Return [x, y] of the center of cell containing provided text 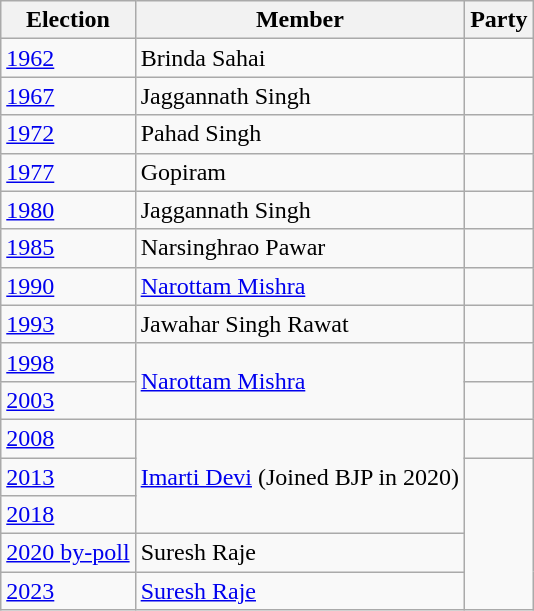
Party [499, 20]
Election [68, 20]
2008 [68, 438]
1977 [68, 172]
1993 [68, 324]
1972 [68, 134]
Jawahar Singh Rawat [300, 324]
1980 [68, 210]
2023 [68, 591]
1985 [68, 248]
Member [300, 20]
Narsinghrao Pawar [300, 248]
2013 [68, 477]
2020 by-poll [68, 553]
Imarti Devi (Joined BJP in 2020) [300, 476]
1967 [68, 96]
1998 [68, 362]
2018 [68, 515]
2003 [68, 400]
Gopiram [300, 172]
1962 [68, 58]
1990 [68, 286]
Pahad Singh [300, 134]
Brinda Sahai [300, 58]
